Return (x, y) of the center of cell containing provided text 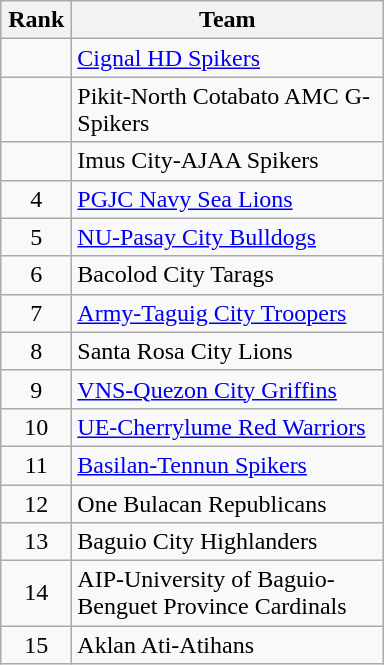
Baguio City Highlanders (228, 542)
7 (36, 313)
4 (36, 199)
UE-Cherrylume Red Warriors (228, 427)
AIP-University of Baguio-Benguet Province Cardinals (228, 594)
Basilan-Tennun Spikers (228, 465)
One Bulacan Republicans (228, 503)
10 (36, 427)
5 (36, 237)
VNS-Quezon City Griffins (228, 389)
NU-Pasay City Bulldogs (228, 237)
Pikit-North Cotabato AMC G-Spikers (228, 110)
8 (36, 351)
Cignal HD Spikers (228, 58)
Army-Taguig City Troopers (228, 313)
11 (36, 465)
Rank (36, 20)
Team (228, 20)
6 (36, 275)
Bacolod City Tarags (228, 275)
12 (36, 503)
PGJC Navy Sea Lions (228, 199)
Santa Rosa City Lions (228, 351)
9 (36, 389)
15 (36, 645)
14 (36, 594)
13 (36, 542)
Aklan Ati-Atihans (228, 645)
Imus City-AJAA Spikers (228, 161)
